Determine the (x, y) coordinate at the center of the cell enclosing the given text.  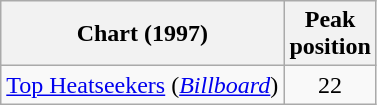
22 (330, 85)
Peakposition (330, 34)
Chart (1997) (142, 34)
Top Heatseekers (Billboard) (142, 85)
